Detect which cell encompasses the target text, then output its [X, Y] center coordinate. 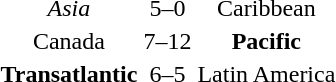
7–12 [168, 41]
